Capture the cell that displays the provided text and extract its (x, y) central coordinate. 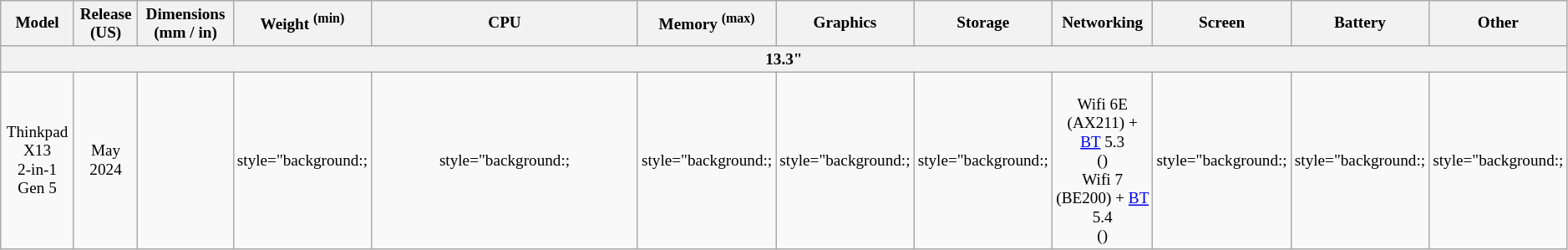
Wifi 6E (AX211) + BT 5.3 ()Wifi 7 (BE200) + BT 5.4 () (1102, 161)
13.3" (784, 59)
Networking (1102, 23)
CPU (505, 23)
Release (US) (105, 23)
Battery (1360, 23)
Graphics (845, 23)
Weight (min) (302, 23)
Thinkpad X132-in-1Gen 5 (38, 161)
Other (1499, 23)
Memory (max) (707, 23)
Dimensions (mm / in) (185, 23)
Screen (1221, 23)
May 2024 (105, 161)
Storage (982, 23)
Model (38, 23)
